Find where the given text appears and provide that cell's center as (x, y) coordinate. 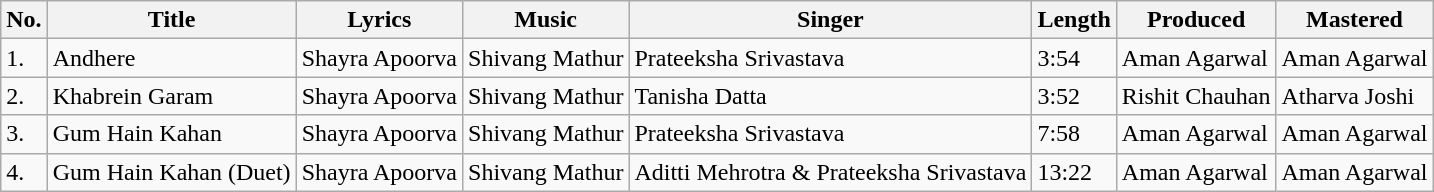
4. (24, 172)
3:54 (1074, 58)
Aditti Mehrotra & Prateeksha Srivastava (830, 172)
Tanisha Datta (830, 96)
Khabrein Garam (172, 96)
Mastered (1354, 20)
2. (24, 96)
3:52 (1074, 96)
No. (24, 20)
7:58 (1074, 134)
Singer (830, 20)
Gum Hain Kahan (172, 134)
Lyrics (379, 20)
Produced (1196, 20)
Music (546, 20)
3. (24, 134)
Length (1074, 20)
Atharva Joshi (1354, 96)
Rishit Chauhan (1196, 96)
Title (172, 20)
Andhere (172, 58)
1. (24, 58)
13:22 (1074, 172)
Gum Hain Kahan (Duet) (172, 172)
